Locate the cell with the specified text and output its [x, y] center coordinate. 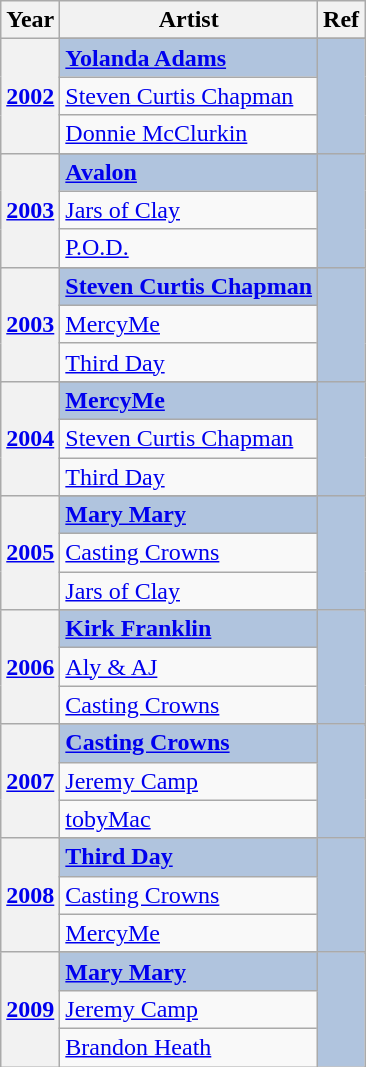
2008 [30, 895]
2002 [30, 96]
2005 [30, 553]
tobyMac [189, 819]
Ref [342, 20]
2004 [30, 438]
Year [30, 20]
Avalon [189, 172]
Yolanda Adams [189, 58]
Artist [189, 20]
Donnie McClurkin [189, 134]
2007 [30, 781]
Aly & AJ [189, 667]
2009 [30, 1009]
Brandon Heath [189, 1047]
Kirk Franklin [189, 629]
P.O.D. [189, 248]
2006 [30, 667]
